Identify which cell holds the provided text, then report its [x, y] central coordinate. 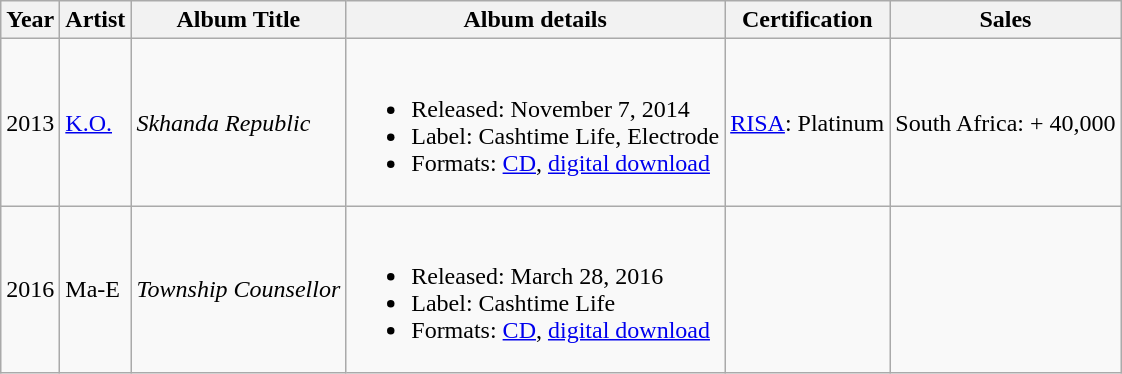
Album Title [238, 20]
Certification [808, 20]
2016 [30, 290]
Sales [1006, 20]
2013 [30, 122]
South Africa: + 40,000 [1006, 122]
Album details [536, 20]
Artist [96, 20]
Year [30, 20]
Ma-E [96, 290]
Released: November 7, 2014Label: Cashtime Life, ElectrodeFormats: CD, digital download [536, 122]
Released: March 28, 2016Label: Cashtime LifeFormats: CD, digital download [536, 290]
RISA: Platinum [808, 122]
Township Counsellor [238, 290]
Skhanda Republic [238, 122]
K.O. [96, 122]
